From the cell containing the given text, extract its center point as [x, y] coordinate. 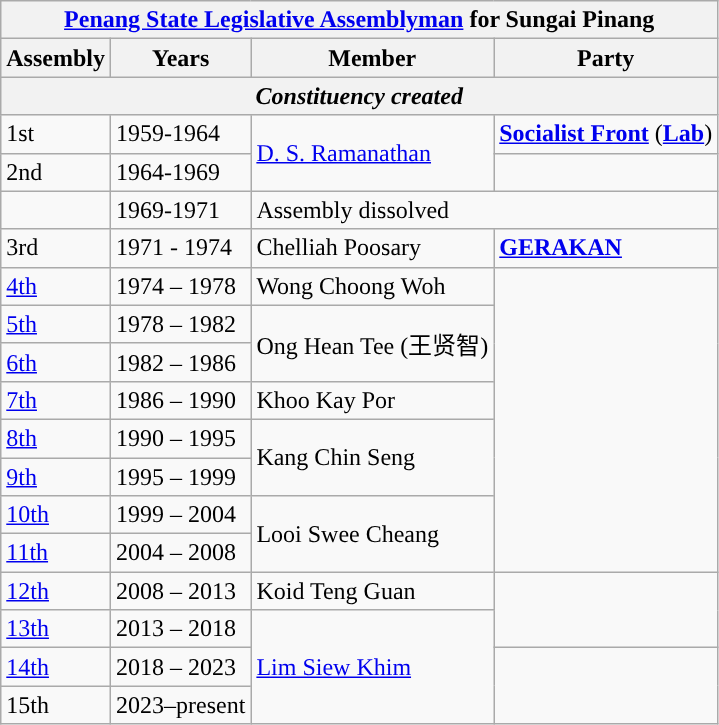
Constituency created [360, 96]
Koid Teng Guan [372, 591]
Wong Choong Woh [372, 286]
14th [56, 667]
9th [56, 477]
10th [56, 515]
Years [180, 58]
2018 – 2023 [180, 667]
3rd [56, 248]
1986 – 1990 [180, 400]
7th [56, 400]
1982 – 1986 [180, 362]
Ong Hean Tee (王贤智) [372, 343]
5th [56, 324]
Looi Swee Cheang [372, 534]
Chelliah Poosary [372, 248]
6th [56, 362]
1964-1969 [180, 172]
1st [56, 134]
8th [56, 438]
11th [56, 553]
2nd [56, 172]
Member [372, 58]
1999 – 2004 [180, 515]
15th [56, 705]
1974 – 1978 [180, 286]
2023–present [180, 705]
1990 – 1995 [180, 438]
1995 – 1999 [180, 477]
2013 – 2018 [180, 629]
Party [606, 58]
2008 – 2013 [180, 591]
1971 - 1974 [180, 248]
12th [56, 591]
2004 – 2008 [180, 553]
4th [56, 286]
1978 – 1982 [180, 324]
GERAKAN [606, 248]
D. S. Ramanathan [372, 153]
1969-1971 [180, 210]
13th [56, 629]
1959-1964 [180, 134]
Assembly [56, 58]
Socialist Front (Lab) [606, 134]
Khoo Kay Por [372, 400]
Kang Chin Seng [372, 457]
Assembly dissolved [484, 210]
Lim Siew Khim [372, 667]
Penang State Legislative Assemblyman for Sungai Pinang [360, 20]
